Capture the cell that displays the provided text and extract its [X, Y] central coordinate. 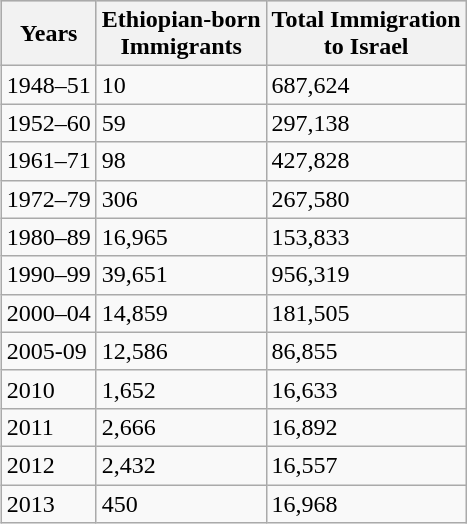
687,624 [366, 85]
16,633 [366, 389]
16,557 [366, 465]
2011 [48, 427]
1980–89 [48, 237]
450 [181, 503]
59 [181, 123]
297,138 [366, 123]
16,965 [181, 237]
2010 [48, 389]
Total Immigration to Israel [366, 34]
267,580 [366, 199]
12,586 [181, 351]
16,892 [366, 427]
Years [48, 34]
Ethiopian-bornImmigrants [181, 34]
16,968 [366, 503]
181,505 [366, 313]
10 [181, 85]
1961–71 [48, 161]
2000–04 [48, 313]
98 [181, 161]
1990–99 [48, 275]
14,859 [181, 313]
427,828 [366, 161]
39,651 [181, 275]
1972–79 [48, 199]
2,432 [181, 465]
1948–51 [48, 85]
2,666 [181, 427]
2005-09 [48, 351]
306 [181, 199]
2013 [48, 503]
1952–60 [48, 123]
1,652 [181, 389]
2012 [48, 465]
86,855 [366, 351]
956,319 [366, 275]
153,833 [366, 237]
